Detect which cell encompasses the target text, then output its [x, y] center coordinate. 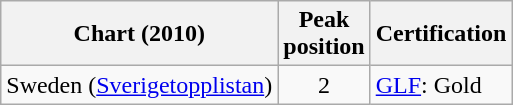
GLF: Gold [441, 85]
Chart (2010) [140, 34]
Sweden (Sverigetopplistan) [140, 85]
2 [324, 85]
Certification [441, 34]
Peakposition [324, 34]
